Provide the (x, y) coordinate of the cell's center where the given text is located.  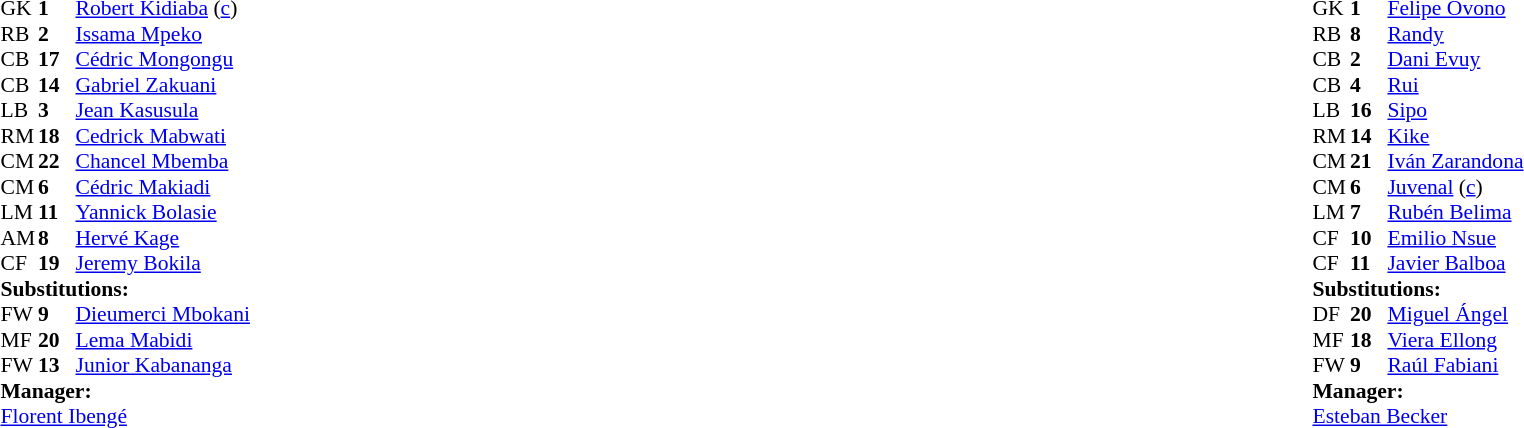
Yannick Bolasie (163, 213)
AM (19, 238)
Gabriel Zakuani (163, 85)
7 (1369, 213)
Emilio Nsue (1455, 238)
Jeremy Bokila (163, 263)
10 (1369, 238)
Chancel Mbemba (163, 161)
3 (57, 111)
Kike (1455, 136)
Juvenal (c) (1455, 187)
17 (57, 59)
Javier Balboa (1455, 263)
Randy (1455, 34)
Viera Ellong (1455, 340)
Dieumerci Mbokani (163, 315)
Issama Mpeko (163, 34)
Rui (1455, 85)
4 (1369, 85)
Cedrick Mabwati (163, 136)
13 (57, 365)
22 (57, 161)
DF (1331, 315)
Iván Zarandona (1455, 161)
Dani Evuy (1455, 59)
Hervé Kage (163, 238)
Sipo (1455, 111)
21 (1369, 161)
16 (1369, 111)
Jean Kasusula (163, 111)
Rubén Belima (1455, 213)
Miguel Ángel (1455, 315)
Cédric Mongongu (163, 59)
Junior Kabananga (163, 365)
Raúl Fabiani (1455, 365)
Lema Mabidi (163, 340)
Cédric Makiadi (163, 187)
19 (57, 263)
